Determine the [X, Y] coordinate at the center of the cell enclosing the given text.  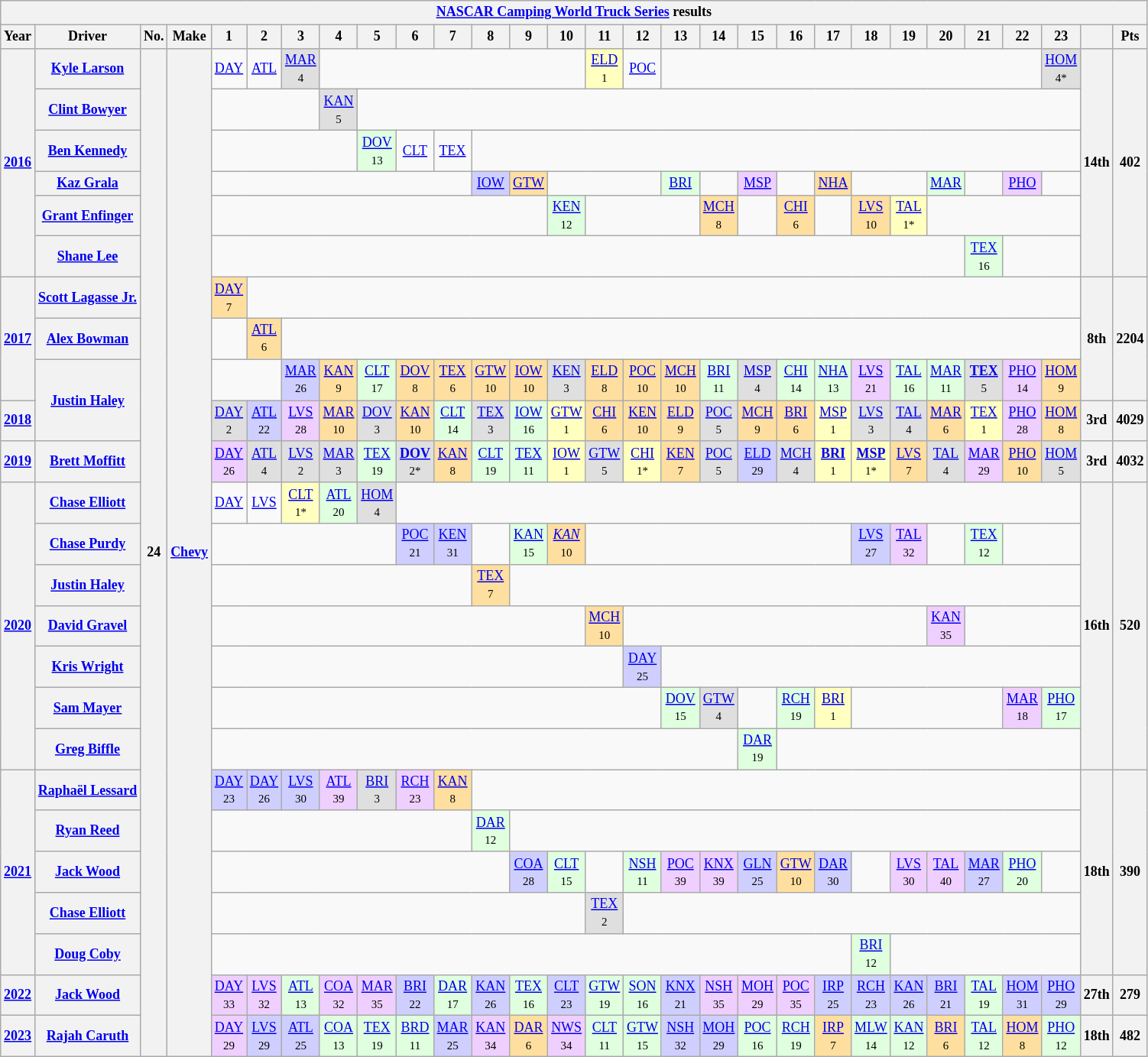
1 [229, 37]
402 [1130, 163]
6 [416, 37]
11 [605, 37]
MAR26 [301, 380]
GTW19 [605, 995]
Driver [87, 37]
LVS3 [871, 421]
IOW1 [566, 462]
TEX1 [984, 421]
CLT [416, 151]
MCH8 [718, 216]
Make [190, 37]
2204 [1130, 339]
23 [1061, 37]
David Gravel [87, 626]
KAN34 [491, 1036]
Kaz Grala [87, 183]
Chevy [190, 552]
Ryan Reed [87, 831]
Year [18, 37]
MSP1* [871, 462]
BRI22 [416, 995]
TAL32 [909, 544]
LVS32 [264, 995]
COA32 [339, 995]
MAR4 [301, 69]
3 [301, 37]
GTW5 [605, 462]
KEN7 [680, 462]
27th [1098, 995]
Kyle Larson [87, 69]
KEN31 [452, 544]
CLT1* [301, 503]
Doug Coby [87, 954]
TEX5 [984, 380]
DAY25 [643, 667]
TEX11 [529, 462]
Brett Moffitt [87, 462]
DAY33 [229, 995]
ELD8 [605, 380]
10 [566, 37]
CLT17 [378, 380]
MLW14 [871, 1036]
ATL6 [264, 339]
DAR17 [452, 995]
MAR29 [984, 462]
8 [491, 37]
PHO12 [1061, 1036]
POC 35 [796, 995]
15 [758, 37]
DOV15 [680, 708]
KAN35 [946, 626]
PHO28 [1023, 421]
KEN10 [643, 421]
TAL40 [946, 872]
16 [796, 37]
ATL25 [301, 1036]
POC39 [680, 872]
8th [1098, 339]
MSP [758, 183]
Pts [1130, 37]
CLT11 [605, 1036]
IOW [491, 183]
KEN12 [566, 216]
DAR6 [529, 1036]
Greg Biffle [87, 749]
2020 [18, 626]
20 [946, 37]
HOM5 [1061, 462]
Ben Kennedy [87, 151]
Chase Purdy [87, 544]
HOM4* [1061, 69]
BRI3 [378, 790]
14th [1098, 163]
2017 [18, 339]
SON16 [643, 995]
LVS10 [871, 216]
DAY7 [229, 298]
No. [154, 37]
BRI21 [946, 995]
2018 [18, 421]
CLT15 [566, 872]
ATL [264, 69]
PHO20 [1023, 872]
22 [1023, 37]
PHO10 [1023, 462]
Kris Wright [87, 667]
PHO17 [1061, 708]
MAR25 [452, 1036]
KAN12 [909, 1036]
16th [1098, 626]
2021 [18, 872]
IRP 25 [833, 995]
2019 [18, 462]
2 [264, 37]
ATL13 [301, 995]
MSP1 [833, 421]
14 [718, 37]
2016 [18, 163]
LVS27 [871, 544]
18 [871, 37]
TAL16 [909, 380]
2022 [18, 995]
DAY29 [229, 1036]
KAN9 [339, 380]
Sam Mayer [87, 708]
9 [529, 37]
4029 [1130, 421]
CLT19 [491, 462]
13 [680, 37]
KNX39 [718, 872]
ELD1 [605, 69]
MAR6 [946, 421]
Grant Enfinger [87, 216]
ELD29 [758, 462]
CLT14 [452, 421]
ATL39 [339, 790]
LVS [264, 503]
Clint Bowyer [87, 110]
4032 [1130, 462]
CHI14 [796, 380]
4 [339, 37]
KAN5 [339, 110]
POC [643, 69]
24 [154, 552]
TEX3 [491, 421]
TEX [452, 151]
MAR27 [984, 872]
Rajah Caruth [87, 1036]
DAR19 [758, 749]
BRD11 [416, 1036]
LVS28 [301, 421]
GTW15 [643, 1036]
5 [378, 37]
GTW1 [566, 421]
279 [1130, 995]
DOV3 [378, 421]
MSP4 [758, 380]
ATL20 [339, 503]
MAR18 [1023, 708]
DOV2* [416, 462]
GTW [529, 183]
TEX2 [605, 913]
CLT23 [566, 995]
Scott Lagasse Jr. [87, 298]
390 [1130, 872]
MAR3 [339, 462]
DOV13 [378, 151]
NSH35 [718, 995]
POC16 [758, 1036]
Raphaël Lessard [87, 790]
7 [452, 37]
BRI11 [718, 380]
POC21 [416, 544]
LVS21 [871, 380]
NHA [833, 183]
21 [984, 37]
DAY2 [229, 421]
LVS7 [909, 462]
Shane Lee [87, 257]
MAR10 [339, 421]
ELD9 [680, 421]
TAL19 [984, 995]
TEX12 [984, 544]
MAR [946, 183]
PHO [1023, 183]
BRI12 [871, 954]
MAR35 [378, 995]
LVS29 [264, 1036]
IOW10 [529, 380]
LVS2 [301, 462]
KNX21 [680, 995]
ATL4 [264, 462]
19 [909, 37]
MCH9 [758, 421]
ATL22 [264, 421]
520 [1130, 626]
BRI [680, 183]
12 [643, 37]
TAL1* [909, 216]
PHO14 [1023, 380]
NHA13 [833, 380]
POC10 [643, 380]
MCH4 [796, 462]
HOM4 [378, 503]
17 [833, 37]
COA28 [529, 872]
NSH32 [680, 1036]
NASCAR Camping World Truck Series results [574, 12]
KAN15 [529, 544]
CHI1* [643, 462]
DAR12 [491, 831]
TEX6 [452, 380]
PHO29 [1061, 995]
NWS34 [566, 1036]
MAR11 [946, 380]
DOV8 [416, 380]
IOW16 [529, 421]
DAY23 [229, 790]
TAL12 [984, 1036]
COA13 [339, 1036]
TEX7 [491, 585]
482 [1130, 1036]
KEN3 [566, 380]
2023 [18, 1036]
Alex Bowman [87, 339]
GLN25 [758, 872]
GTW4 [718, 708]
IRP7 [833, 1036]
NSH11 [643, 872]
DAR30 [833, 872]
HOM9 [1061, 380]
HOM31 [1023, 995]
